Locate the cell with the specified text and output its [X, Y] center coordinate. 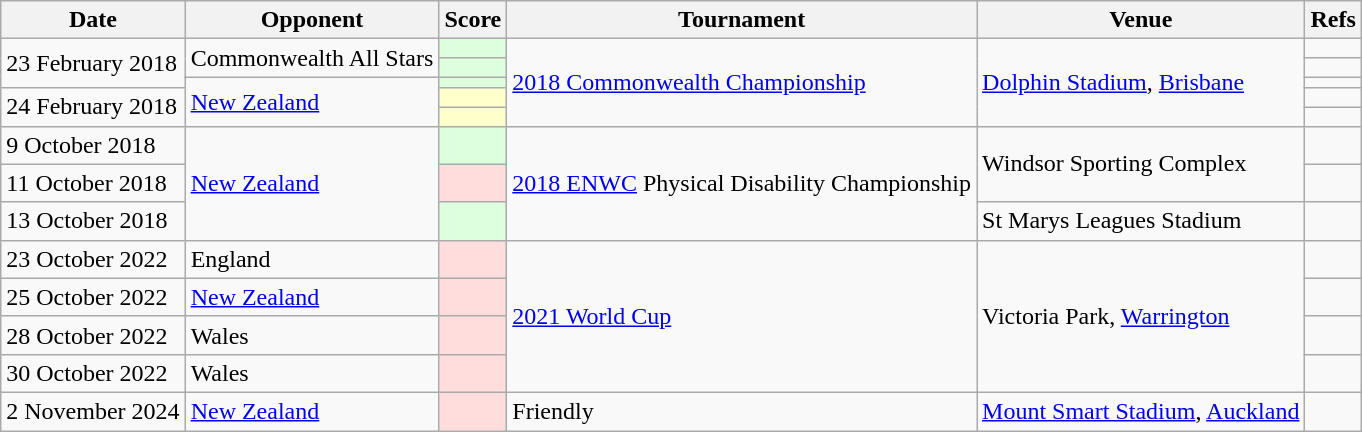
23 October 2022 [93, 259]
Commonwealth All Stars [312, 58]
13 October 2018 [93, 221]
24 February 2018 [93, 107]
11 October 2018 [93, 183]
2018 ENWC Physical Disability Championship [742, 183]
Friendly [742, 411]
25 October 2022 [93, 297]
Venue [1141, 20]
England [312, 259]
Mount Smart Stadium, Auckland [1141, 411]
Windsor Sporting Complex [1141, 164]
Score [473, 20]
28 October 2022 [93, 335]
9 October 2018 [93, 145]
2 November 2024 [93, 411]
Date [93, 20]
23 February 2018 [93, 64]
Victoria Park, Warrington [1141, 316]
2021 World Cup [742, 316]
Tournament [742, 20]
Opponent [312, 20]
Dolphin Stadium, Brisbane [1141, 82]
30 October 2022 [93, 373]
2018 Commonwealth Championship [742, 82]
St Marys Leagues Stadium [1141, 221]
Refs [1333, 20]
